Identify which cell holds the provided text, then report its [x, y] central coordinate. 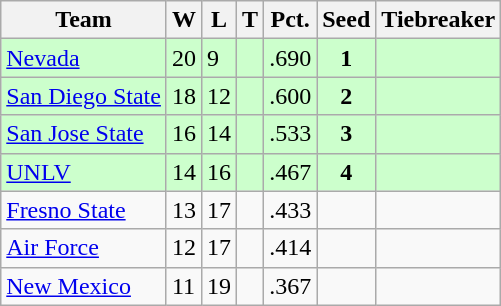
New Mexico [84, 286]
.433 [290, 210]
Team [84, 20]
.467 [290, 172]
San Diego State [84, 96]
San Jose State [84, 134]
.414 [290, 248]
W [184, 20]
9 [220, 58]
UNLV [84, 172]
11 [184, 286]
Nevada [84, 58]
.600 [290, 96]
Fresno State [84, 210]
Air Force [84, 248]
.533 [290, 134]
.367 [290, 286]
19 [220, 286]
3 [346, 134]
4 [346, 172]
.690 [290, 58]
18 [184, 96]
1 [346, 58]
2 [346, 96]
L [220, 20]
Pct. [290, 20]
Tiebreaker [438, 20]
T [250, 20]
13 [184, 210]
Seed [346, 20]
20 [184, 58]
